Scan for the cell matching the given text and deliver its (X, Y) coordinate at center. 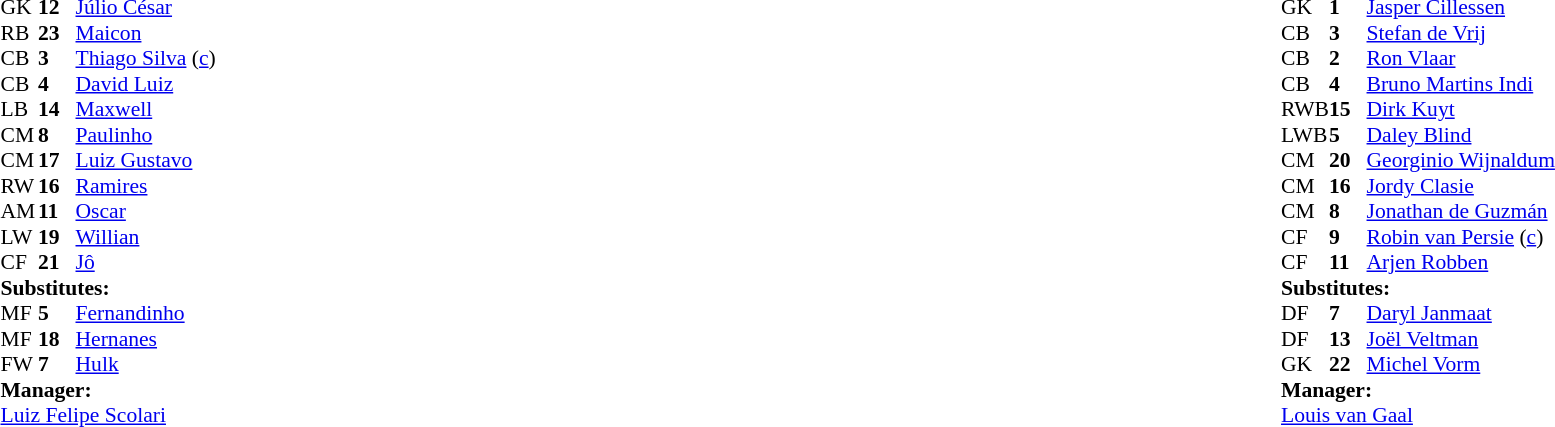
Stefan de Vrij (1461, 33)
Paulinho (146, 135)
Jô (146, 263)
David Luiz (146, 84)
23 (57, 33)
RWB (1305, 109)
Thiago Silva (c) (146, 59)
Hernanes (146, 339)
Georginio Wijnaldum (1461, 161)
LWB (1305, 135)
Joël Veltman (1461, 339)
14 (57, 109)
Luiz Gustavo (146, 161)
Oscar (146, 211)
18 (57, 339)
Daley Blind (1461, 135)
FW (19, 365)
RB (19, 33)
Dirk Kuyt (1461, 109)
AM (19, 211)
19 (57, 237)
2 (1348, 59)
LB (19, 109)
RW (19, 186)
Maicon (146, 33)
Michel Vorm (1461, 365)
21 (57, 263)
Maxwell (146, 109)
Willian (146, 237)
Robin van Persie (c) (1461, 237)
Ramires (146, 186)
17 (57, 161)
GK (1305, 365)
15 (1348, 109)
LW (19, 237)
13 (1348, 339)
Jonathan de Guzmán (1461, 211)
20 (1348, 161)
Jordy Clasie (1461, 186)
Hulk (146, 365)
Daryl Janmaat (1461, 313)
22 (1348, 365)
Fernandinho (146, 313)
9 (1348, 237)
Bruno Martins Indi (1461, 84)
Ron Vlaar (1461, 59)
Arjen Robben (1461, 263)
